Pinpoint the cell where the given text exists, returning its (X, Y) midpoint coordinate. 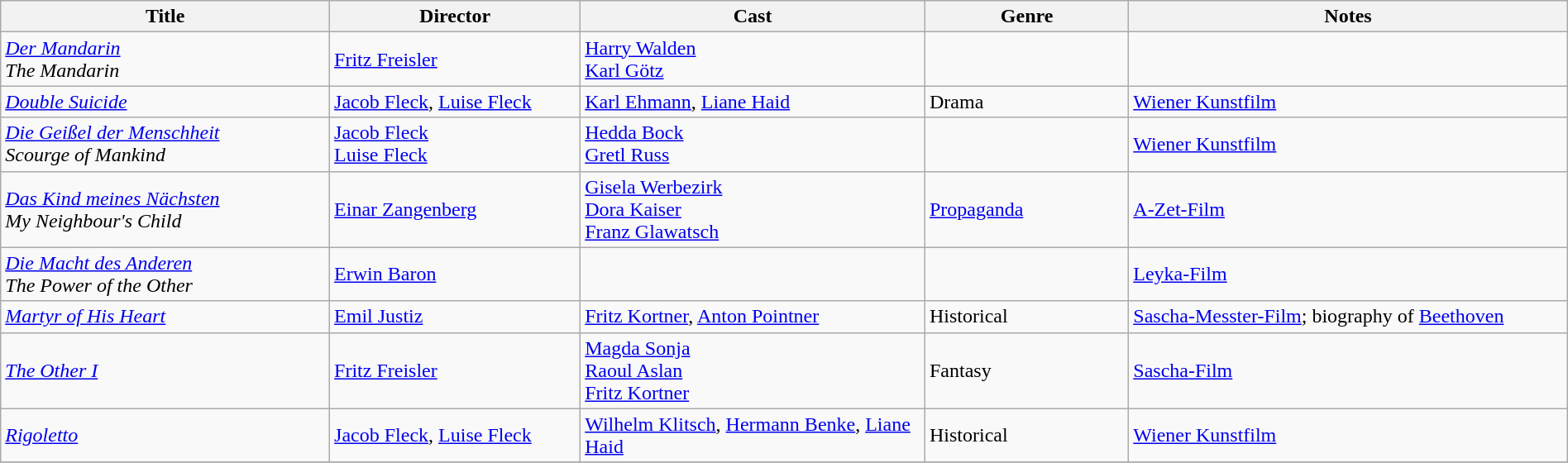
Hedda BockGretl Russ (753, 144)
Der MandarinThe Mandarin (165, 60)
Genre (1026, 17)
Jacob FleckLuise Fleck (455, 144)
Fantasy (1026, 370)
Karl Ehmann, Liane Haid (753, 102)
Die Macht des AnderenThe Power of the Other (165, 274)
Leyka-Film (1348, 274)
Propaganda (1026, 209)
Emil Justiz (455, 317)
Erwin Baron (455, 274)
Sascha-Film (1348, 370)
Gisela WerbezirkDora KaiserFranz Glawatsch (753, 209)
Das Kind meines NächstenMy Neighbour's Child (165, 209)
Wilhelm Klitsch, Hermann Benke, Liane Haid (753, 435)
Director (455, 17)
A-Zet-Film (1348, 209)
Magda SonjaRaoul AslanFritz Kortner (753, 370)
Drama (1026, 102)
Notes (1348, 17)
Cast (753, 17)
Harry WaldenKarl Götz (753, 60)
Die Geißel der MenschheitScourge of Mankind (165, 144)
Title (165, 17)
Rigoletto (165, 435)
Fritz Kortner, Anton Pointner (753, 317)
The Other I (165, 370)
Einar Zangenberg (455, 209)
Martyr of His Heart (165, 317)
Sascha-Messter-Film; biography of Beethoven (1348, 317)
Double Suicide (165, 102)
